Return the (x, y) coordinate for the center point of the cell that contains the specified text.  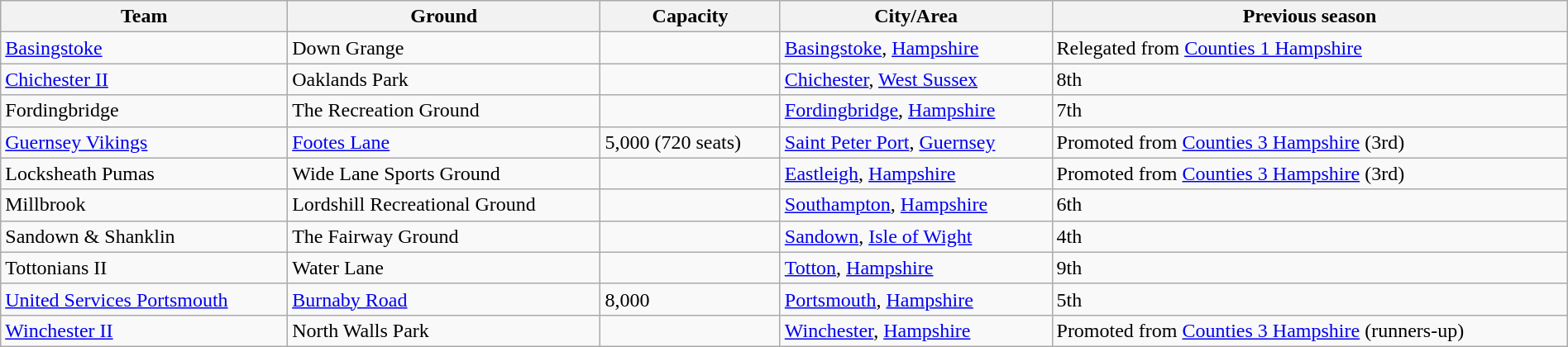
Winchester, Hampshire (916, 330)
6th (1310, 205)
The Fairway Ground (444, 236)
United Services Portsmouth (144, 299)
5,000 (720 seats) (690, 142)
Basingstoke (144, 48)
The Recreation Ground (444, 111)
Down Grange (444, 48)
Sandown, Isle of Wight (916, 236)
Saint Peter Port, Guernsey (916, 142)
Fordingbridge (144, 111)
Chichester II (144, 79)
8,000 (690, 299)
Guernsey Vikings (144, 142)
Ground (444, 17)
Fordingbridge, Hampshire (916, 111)
Lordshill Recreational Ground (444, 205)
Southampton, Hampshire (916, 205)
Eastleigh, Hampshire (916, 173)
7th (1310, 111)
Wide Lane Sports Ground (444, 173)
Totton, Hampshire (916, 268)
Portsmouth, Hampshire (916, 299)
North Walls Park (444, 330)
Millbrook (144, 205)
Locksheath Pumas (144, 173)
4th (1310, 236)
Basingstoke, Hampshire (916, 48)
Team (144, 17)
Footes Lane (444, 142)
Sandown & Shanklin (144, 236)
5th (1310, 299)
City/Area (916, 17)
Winchester II (144, 330)
Previous season (1310, 17)
Relegated from Counties 1 Hampshire (1310, 48)
Chichester, West Sussex (916, 79)
Promoted from Counties 3 Hampshire (runners-up) (1310, 330)
Oaklands Park (444, 79)
9th (1310, 268)
Tottonians II (144, 268)
Burnaby Road (444, 299)
Capacity (690, 17)
Water Lane (444, 268)
8th (1310, 79)
